Determine the [x, y] coordinate at the center of the cell enclosing the given text.  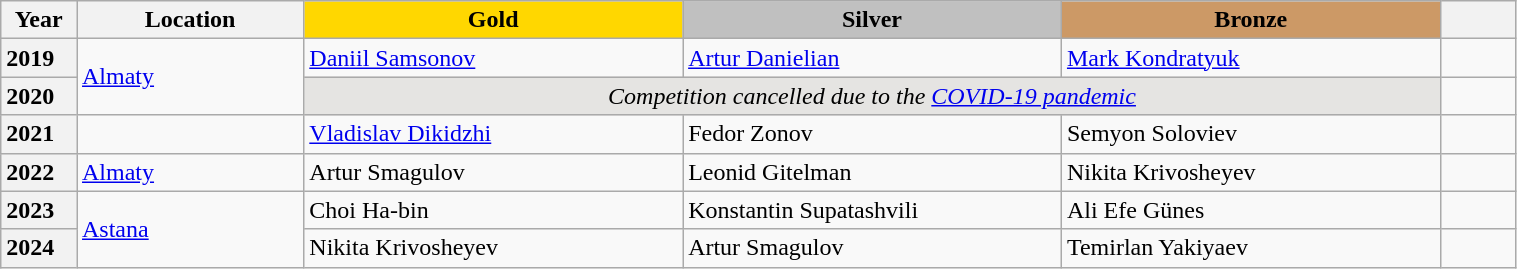
Competition cancelled due to the COVID-19 pandemic [872, 96]
2020 [39, 96]
Bronze [1250, 20]
Semyon Soloviev [1250, 134]
Temirlan Yakiyaev [1250, 248]
Artur Danielian [872, 58]
Choi Ha-bin [494, 210]
Location [190, 20]
Vladislav Dikidzhi [494, 134]
2021 [39, 134]
Ali Efe Günes [1250, 210]
Astana [190, 229]
Silver [872, 20]
Konstantin Supatashvili [872, 210]
Year [39, 20]
2022 [39, 172]
Gold [494, 20]
2024 [39, 248]
Daniil Samsonov [494, 58]
2019 [39, 58]
Fedor Zonov [872, 134]
Mark Kondratyuk [1250, 58]
Leonid Gitelman [872, 172]
2023 [39, 210]
